Scan for the cell matching the given text and deliver its [x, y] coordinate at center. 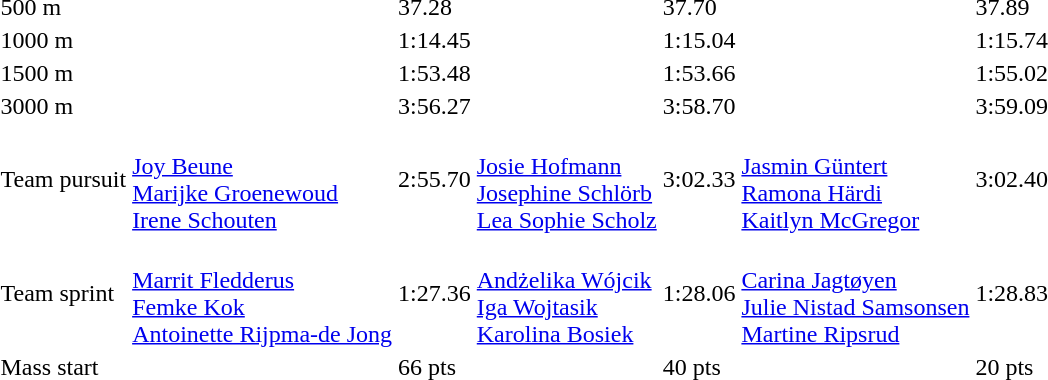
1:53.66 [699, 73]
Andżelika WójcikIga WojtasikKarolina Bosiek [566, 294]
3:02.33 [699, 180]
3:58.70 [699, 106]
Jasmin GüntertRamona HärdiKaitlyn McGregor [856, 180]
1:27.36 [435, 294]
1:14.45 [435, 40]
2:55.70 [435, 180]
Carina JagtøyenJulie Nistad SamsonsenMartine Ripsrud [856, 294]
1:53.48 [435, 73]
Joy BeuneMarijke GroenewoudIrene Schouten [262, 180]
1:15.04 [699, 40]
Josie HofmannJosephine SchlörbLea Sophie Scholz [566, 180]
1:28.06 [699, 294]
3:56.27 [435, 106]
Marrit FledderusFemke KokAntoinette Rijpma-de Jong [262, 294]
